Pinpoint the cell where the given text exists, returning its [X, Y] midpoint coordinate. 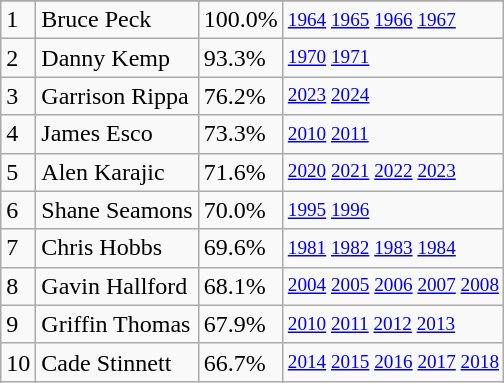
2014 2015 2016 2017 2018 [393, 362]
1995 1996 [393, 210]
2010 2011 2012 2013 [393, 324]
Danny Kemp [117, 58]
8 [18, 286]
68.1% [240, 286]
70.0% [240, 210]
93.3% [240, 58]
1 [18, 20]
67.9% [240, 324]
2020 2021 2022 2023 [393, 172]
Chris Hobbs [117, 248]
1981 1982 1983 1984 [393, 248]
73.3% [240, 134]
Shane Seamons [117, 210]
5 [18, 172]
71.6% [240, 172]
Bruce Peck [117, 20]
2010 2011 [393, 134]
69.6% [240, 248]
100.0% [240, 20]
10 [18, 362]
1970 1971 [393, 58]
4 [18, 134]
6 [18, 210]
76.2% [240, 96]
Alen Karajic [117, 172]
1964 1965 1966 1967 [393, 20]
9 [18, 324]
Garrison Rippa [117, 96]
Griffin Thomas [117, 324]
Cade Stinnett [117, 362]
66.7% [240, 362]
2023 2024 [393, 96]
James Esco [117, 134]
2 [18, 58]
3 [18, 96]
Gavin Hallford [117, 286]
2004 2005 2006 2007 2008 [393, 286]
7 [18, 248]
